Scan for the cell matching the given text and deliver its (x, y) coordinate at center. 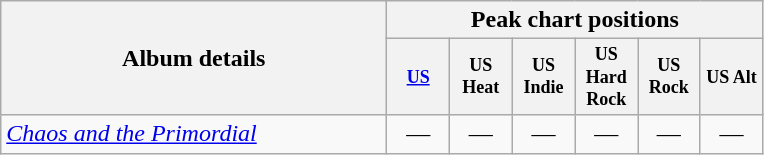
Album details (194, 58)
US Alt (732, 77)
US Heat (480, 77)
US (418, 77)
US Hard Rock (606, 77)
Peak chart positions (575, 20)
US Rock (670, 77)
Chaos and the Primordial (194, 134)
US Indie (544, 77)
